Pinpoint the cell where the given text exists, returning its [x, y] midpoint coordinate. 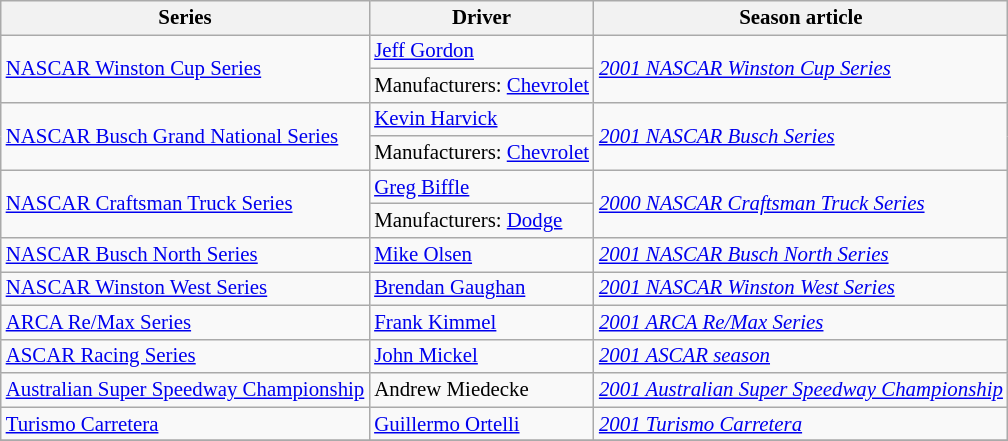
ARCA Re/Max Series [185, 322]
NASCAR Winston West Series [185, 288]
Manufacturers: Dodge [482, 221]
2001 NASCAR Winston Cup Series [801, 68]
Turismo Carretera [185, 424]
Andrew Miedecke [482, 390]
Mike Olsen [482, 255]
NASCAR Busch North Series [185, 255]
Kevin Harvick [482, 119]
ASCAR Racing Series [185, 356]
Australian Super Speedway Championship [185, 390]
Brendan Gaughan [482, 288]
2001 NASCAR Busch North Series [801, 255]
2001 ARCA Re/Max Series [801, 322]
Frank Kimmel [482, 322]
Driver [482, 18]
Guillermo Ortelli [482, 424]
Greg Biffle [482, 187]
Jeff Gordon [482, 51]
Season article [801, 18]
2001 NASCAR Busch Series [801, 136]
2000 NASCAR Craftsman Truck Series [801, 204]
Series [185, 18]
2001 Australian Super Speedway Championship [801, 390]
John Mickel [482, 356]
2001 ASCAR season [801, 356]
2001 NASCAR Winston West Series [801, 288]
2001 Turismo Carretera [801, 424]
NASCAR Craftsman Truck Series [185, 204]
NASCAR Winston Cup Series [185, 68]
NASCAR Busch Grand National Series [185, 136]
